Output the [x, y] coordinate of the center of the cell containing the given text.  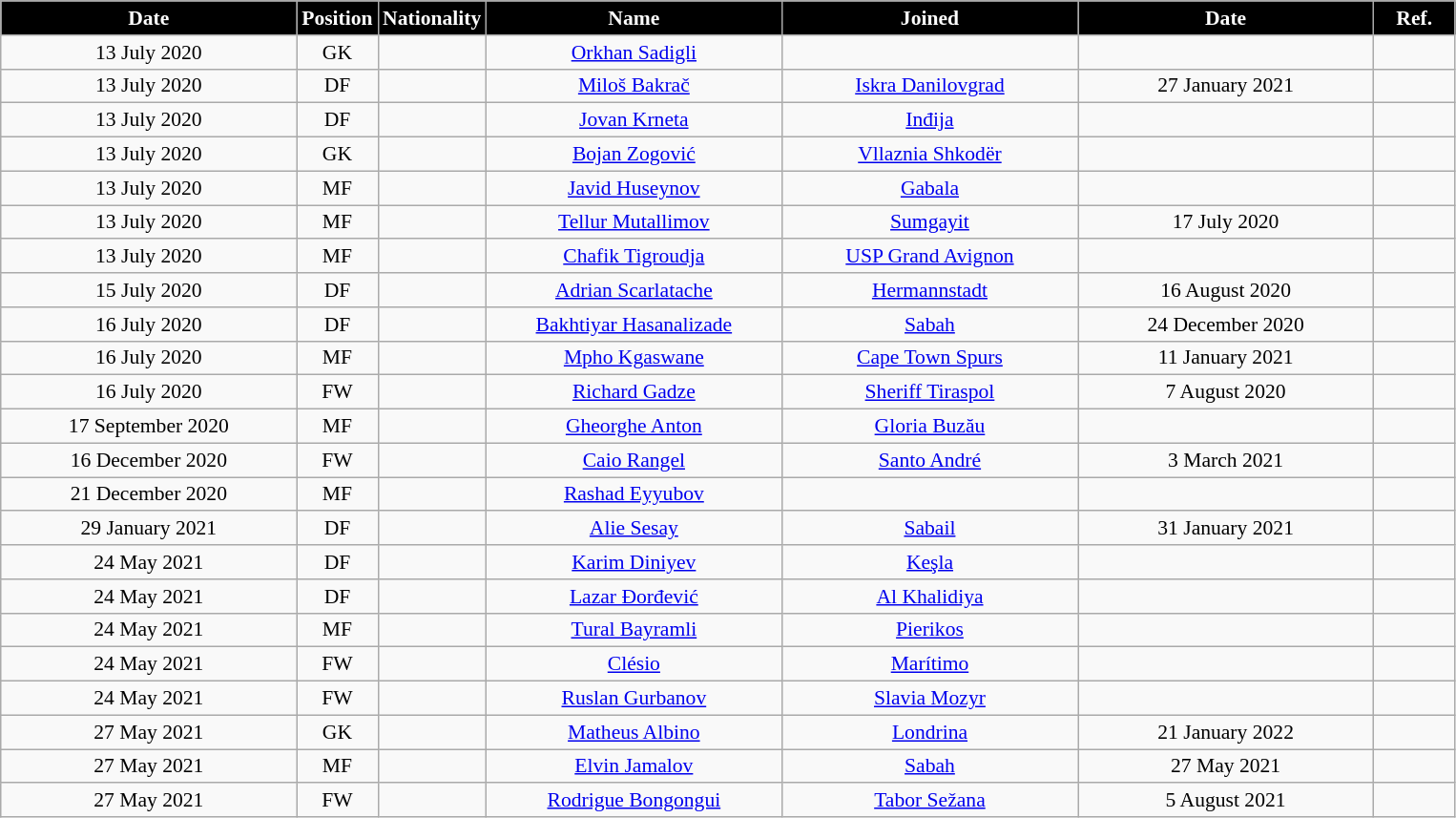
Marítimo [929, 664]
Jovan Krneta [634, 120]
Santo André [929, 460]
Alie Sesay [634, 529]
Richard Gadze [634, 392]
Rodrigue Bongongui [634, 801]
Hermannstadt [929, 290]
Adrian Scarlatache [634, 290]
Nationality [431, 18]
Bojan Zogović [634, 155]
16 August 2020 [1226, 290]
3 March 2021 [1226, 460]
Lazar Đorđević [634, 597]
27 January 2021 [1226, 86]
Sumgayit [929, 222]
11 January 2021 [1226, 358]
31 January 2021 [1226, 529]
Clésio [634, 664]
Pierikos [929, 630]
17 July 2020 [1226, 222]
Vllaznia Shkodër [929, 155]
Sabail [929, 529]
Iskra Danilovgrad [929, 86]
Sheriff Tiraspol [929, 392]
29 January 2021 [149, 529]
Tellur Mutallimov [634, 222]
24 December 2020 [1226, 325]
5 August 2021 [1226, 801]
Gheorghe Anton [634, 427]
Slavia Mozyr [929, 699]
21 December 2020 [149, 494]
Karim Diniyev [634, 562]
Caio Rangel [634, 460]
Rashad Eyyubov [634, 494]
Bakhtiyar Hasanalizade [634, 325]
21 January 2022 [1226, 732]
Ruslan Gurbanov [634, 699]
Tural Bayramli [634, 630]
17 September 2020 [149, 427]
Ref. [1414, 18]
Cape Town Spurs [929, 358]
Orkhan Sadigli [634, 52]
Miloš Bakrač [634, 86]
7 August 2020 [1226, 392]
Gabala [929, 188]
15 July 2020 [149, 290]
Inđija [929, 120]
Name [634, 18]
Javid Huseynov [634, 188]
Elvin Jamalov [634, 766]
Gloria Buzău [929, 427]
Al Khalidiya [929, 597]
16 December 2020 [149, 460]
Mpho Kgaswane [634, 358]
Matheus Albino [634, 732]
Chafik Tigroudja [634, 257]
USP Grand Avignon [929, 257]
Joined [929, 18]
Position [338, 18]
Londrina [929, 732]
Tabor Sežana [929, 801]
Keşla [929, 562]
